Return [x, y] of the center of cell containing provided text 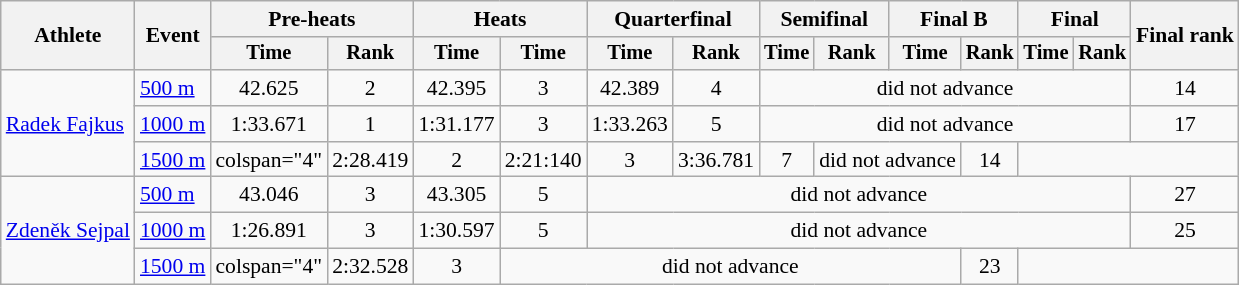
25 [1185, 231]
42.395 [456, 88]
2:28.419 [370, 160]
43.305 [456, 195]
2:21:140 [544, 160]
Final B [954, 19]
1:31.177 [456, 124]
Final rank [1185, 36]
1:33.263 [630, 124]
Semifinal [824, 19]
2:32.528 [370, 267]
27 [1185, 195]
Radek Fajkus [68, 124]
43.046 [268, 195]
Quarterfinal [674, 19]
Heats [500, 19]
Final [1074, 19]
3:36.781 [716, 160]
1:30.597 [456, 231]
42.625 [268, 88]
7 [786, 160]
17 [1185, 124]
4 [716, 88]
Athlete [68, 36]
Pre-heats [312, 19]
1 [370, 124]
23 [990, 267]
1:26.891 [268, 231]
Event [172, 36]
1:33.671 [268, 124]
42.389 [630, 88]
Zdeněk Sejpal [68, 230]
